Identify which cell holds the provided text, then report its [X, Y] central coordinate. 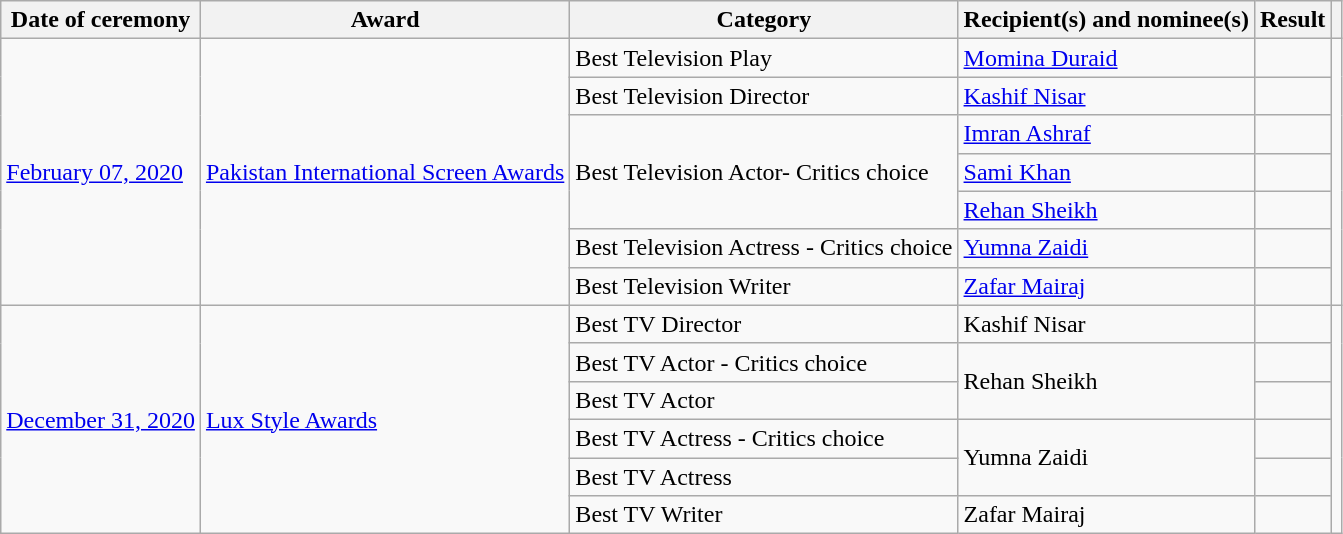
Best Television Actress - Critics choice [764, 248]
Category [764, 20]
Best Television Play [764, 58]
Pakistan International Screen Awards [384, 172]
December 31, 2020 [101, 419]
Sami Khan [1106, 172]
February 07, 2020 [101, 172]
Award [384, 20]
Best Television Writer [764, 286]
Best TV Actress [764, 477]
Best TV Actress - Critics choice [764, 438]
Best TV Actor [764, 400]
Imran Ashraf [1106, 134]
Date of ceremony [101, 20]
Best Television Actor- Critics choice [764, 172]
Best TV Actor - Critics choice [764, 362]
Best Television Director [764, 96]
Best TV Director [764, 324]
Momina Duraid [1106, 58]
Best TV Writer [764, 515]
Lux Style Awards [384, 419]
Recipient(s) and nominee(s) [1106, 20]
Result [1292, 20]
